Determine the (x, y) coordinate at the center of the cell enclosing the given text.  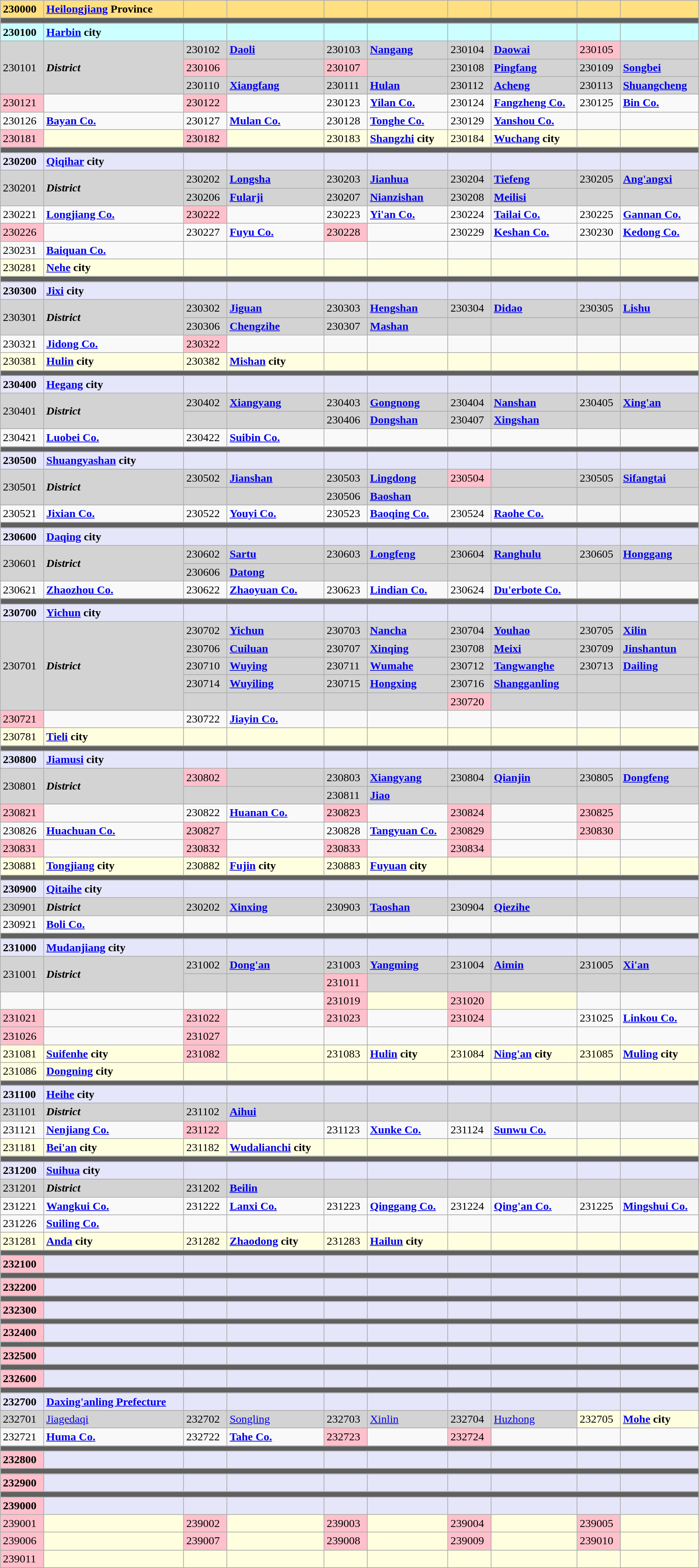
231003 (346, 965)
230403 (346, 402)
Longfeng (407, 554)
Youhao (534, 630)
Tieli city (114, 737)
230804 (470, 777)
232723 (346, 1437)
230107 (346, 68)
230125 (598, 103)
232700 (22, 1402)
231282 (205, 1241)
230622 (205, 590)
230225 (598, 215)
Mishan city (275, 361)
Ang'angxi (659, 179)
232703 (346, 1419)
239009 (470, 1541)
Xingshan (534, 420)
Tongjiang city (114, 866)
Wuyiling (275, 683)
231100 (22, 1094)
Fularji (275, 197)
Suifenhe city (114, 1054)
230207 (346, 197)
231082 (205, 1054)
230231 (22, 250)
230123 (346, 103)
Shangzhi city (407, 138)
Zhaoyuan Co. (275, 590)
Qing'an Co. (534, 1206)
230600 (22, 537)
Qiezihe (534, 907)
230127 (205, 121)
Du'erbote Co. (534, 590)
231000 (22, 947)
Nianzishan (407, 197)
230706 (205, 648)
230382 (205, 361)
Youyi Co. (275, 514)
Tangwanghe (534, 666)
231123 (346, 1130)
230182 (205, 138)
231021 (22, 1018)
231005 (598, 965)
230825 (598, 813)
231124 (470, 1130)
Aihui (275, 1112)
230623 (346, 590)
Nancha (407, 630)
Jiao (407, 795)
231085 (598, 1054)
230823 (346, 813)
230121 (22, 103)
Taoshan (407, 907)
Zhaozhou Co. (114, 590)
230105 (598, 50)
Qitaihe city (114, 889)
231001 (22, 974)
230126 (22, 121)
230700 (22, 613)
239008 (346, 1541)
Daxing'anling Prefecture (114, 1402)
Huma Co. (114, 1437)
Jianhua (407, 179)
230710 (205, 666)
Nenjiang Co. (114, 1130)
230223 (346, 215)
Pingfang (534, 68)
230111 (346, 85)
230521 (22, 514)
231224 (470, 1206)
231283 (346, 1241)
230306 (205, 326)
Fuyu Co. (275, 232)
Daqing city (114, 537)
239004 (470, 1523)
230302 (205, 308)
Dongshan (407, 420)
230406 (346, 420)
Hegang city (114, 384)
232600 (22, 1378)
Daoli (275, 50)
Qiqihar city (114, 161)
230822 (205, 813)
230503 (346, 478)
230828 (346, 831)
231122 (205, 1130)
Gongnong (407, 402)
Xilin (659, 630)
230712 (470, 666)
232721 (22, 1437)
Xi'an (659, 965)
230304 (470, 308)
231200 (22, 1170)
Dongning city (114, 1071)
230831 (22, 848)
Tailai Co. (534, 215)
Jiamusi city (114, 760)
Suibin Co. (275, 437)
Honggang (659, 554)
Longjiang Co. (114, 215)
Songling (275, 1419)
231084 (470, 1054)
232724 (470, 1437)
230701 (22, 666)
230821 (22, 813)
Beilin (275, 1188)
231182 (205, 1147)
Mohe city (659, 1419)
230203 (346, 179)
Huachuan Co. (114, 831)
Wangkui Co. (114, 1206)
231202 (205, 1188)
Nehe city (114, 268)
Nanshan (534, 402)
230601 (22, 563)
230720 (470, 701)
231024 (470, 1018)
Sartu (275, 554)
Qianjin (534, 777)
231026 (22, 1036)
230781 (22, 737)
Bayan Co. (114, 121)
230101 (22, 68)
Yichun city (114, 613)
231225 (598, 1206)
Mulan Co. (275, 121)
230227 (205, 232)
Acheng (534, 85)
239011 (22, 1559)
Luobei Co. (114, 437)
230104 (470, 50)
Xinlin (407, 1419)
Tahe Co. (275, 1437)
231226 (22, 1224)
230881 (22, 866)
232702 (205, 1419)
231004 (470, 965)
230604 (470, 554)
Keshan Co. (534, 232)
232300 (22, 1310)
Baoshan (407, 496)
230422 (205, 437)
Baiquan Co. (114, 250)
231023 (346, 1018)
Meilisi (534, 197)
230205 (598, 179)
230129 (470, 121)
232704 (470, 1419)
232800 (22, 1460)
230000 (22, 9)
230183 (346, 138)
231102 (205, 1112)
230103 (346, 50)
231025 (598, 1018)
230407 (470, 420)
Ranghulu (534, 554)
230721 (22, 719)
230703 (346, 630)
230621 (22, 590)
230803 (346, 777)
Huzhong (534, 1419)
230112 (470, 85)
230124 (470, 103)
231281 (22, 1241)
231022 (205, 1018)
231083 (346, 1054)
230800 (22, 760)
232722 (205, 1437)
Xiangfang (275, 85)
231201 (22, 1188)
230624 (470, 590)
230122 (205, 103)
Mashan (407, 326)
230522 (205, 514)
239010 (598, 1541)
230802 (205, 777)
Didao (534, 308)
230321 (22, 344)
231081 (22, 1054)
Hengshan (407, 308)
230224 (470, 215)
230221 (22, 215)
230702 (205, 630)
230400 (22, 384)
Cuiluan (275, 648)
Longsha (275, 179)
Jiayin Co. (275, 719)
230405 (598, 402)
239000 (22, 1506)
Songbei (659, 68)
Fujin city (275, 866)
230829 (470, 831)
230402 (205, 402)
230303 (346, 308)
230109 (598, 68)
Boli Co. (114, 924)
230322 (205, 344)
230826 (22, 831)
Jixi city (114, 291)
Bei'an city (114, 1147)
230305 (598, 308)
Jiagedaqi (114, 1419)
230106 (205, 68)
Sunwu Co. (534, 1130)
230711 (346, 666)
Xinxing (275, 907)
230200 (22, 161)
Suihua city (114, 1170)
231011 (346, 983)
230715 (346, 683)
Linkou Co. (659, 1018)
Shuangyashan city (114, 461)
230882 (205, 866)
230832 (205, 848)
232900 (22, 1483)
231221 (22, 1206)
Xing'an (659, 402)
Raohe Co. (534, 514)
230901 (22, 907)
230229 (470, 232)
230883 (346, 866)
Wuchang city (534, 138)
Chengzihe (275, 326)
Hongxing (407, 683)
Jidong Co. (114, 344)
230833 (346, 848)
Shuangcheng (659, 85)
230605 (598, 554)
Tangyuan Co. (407, 831)
230505 (598, 478)
230401 (22, 411)
Shangganling (534, 683)
Jiguan (275, 308)
239006 (22, 1541)
Aimin (534, 965)
230830 (598, 831)
231223 (346, 1206)
232500 (22, 1356)
230805 (598, 777)
230801 (22, 786)
Hailun city (407, 1241)
230113 (598, 85)
230921 (22, 924)
Heilongjiang Province (114, 9)
239003 (346, 1523)
231222 (205, 1206)
230201 (22, 188)
230230 (598, 232)
Hulan (407, 85)
232400 (22, 1333)
Dongfeng (659, 777)
230716 (470, 683)
230222 (205, 215)
Baoqing Co. (407, 514)
230307 (346, 326)
Lingdong (407, 478)
Fuyuan city (407, 866)
Harbin city (114, 32)
230500 (22, 461)
Zhaodong city (275, 1241)
230128 (346, 121)
230208 (470, 197)
231002 (205, 965)
Gannan Co. (659, 215)
Lishu (659, 308)
230421 (22, 437)
239007 (205, 1541)
230502 (205, 478)
230709 (598, 648)
Yichun (275, 630)
230206 (205, 197)
230181 (22, 138)
Mingshui Co. (659, 1206)
231181 (22, 1147)
230100 (22, 32)
Datong (275, 572)
230704 (470, 630)
Dailing (659, 666)
239002 (205, 1523)
Kedong Co. (659, 232)
Tonghe Co. (407, 121)
230834 (470, 848)
230204 (470, 179)
230301 (22, 317)
Wudalianchi city (275, 1147)
231121 (22, 1130)
Jinshantun (659, 648)
230606 (205, 572)
230381 (22, 361)
230504 (470, 478)
Bin Co. (659, 103)
230903 (346, 907)
Tiefeng (534, 179)
232100 (22, 1264)
Wumahe (407, 666)
Mudanjiang city (114, 947)
Qinggang Co. (407, 1206)
Meixi (534, 648)
230603 (346, 554)
230722 (205, 719)
Wuying (275, 666)
Xinqing (407, 648)
230108 (470, 68)
230602 (205, 554)
232705 (598, 1419)
230281 (22, 268)
231019 (346, 1001)
231020 (470, 1001)
230523 (346, 514)
230827 (205, 831)
230824 (470, 813)
230228 (346, 232)
230811 (346, 795)
239005 (598, 1523)
230705 (598, 630)
230102 (205, 50)
230714 (205, 683)
Yanshou Co. (534, 121)
230524 (470, 514)
232200 (22, 1287)
Lindian Co. (407, 590)
Heihe city (114, 1094)
230713 (598, 666)
Ning'an city (534, 1054)
239001 (22, 1523)
230904 (470, 907)
Fangzheng Co. (534, 103)
230506 (346, 496)
231101 (22, 1112)
Yilan Co. (407, 103)
230184 (470, 138)
Sifangtai (659, 478)
Huanan Co. (275, 813)
Anda city (114, 1241)
Dong'an (275, 965)
Yi'an Co. (407, 215)
Nangang (407, 50)
230900 (22, 889)
230404 (470, 402)
Xunke Co. (407, 1130)
230110 (205, 85)
231027 (205, 1036)
Yangming (407, 965)
230707 (346, 648)
230501 (22, 487)
231086 (22, 1071)
Jixian Co. (114, 514)
Muling city (659, 1054)
232701 (22, 1419)
Jianshan (275, 478)
Lanxi Co. (275, 1206)
230708 (470, 648)
Suiling Co. (114, 1224)
Daowai (534, 50)
230226 (22, 232)
230300 (22, 291)
